From the cell containing the given text, extract its center point as [X, Y] coordinate. 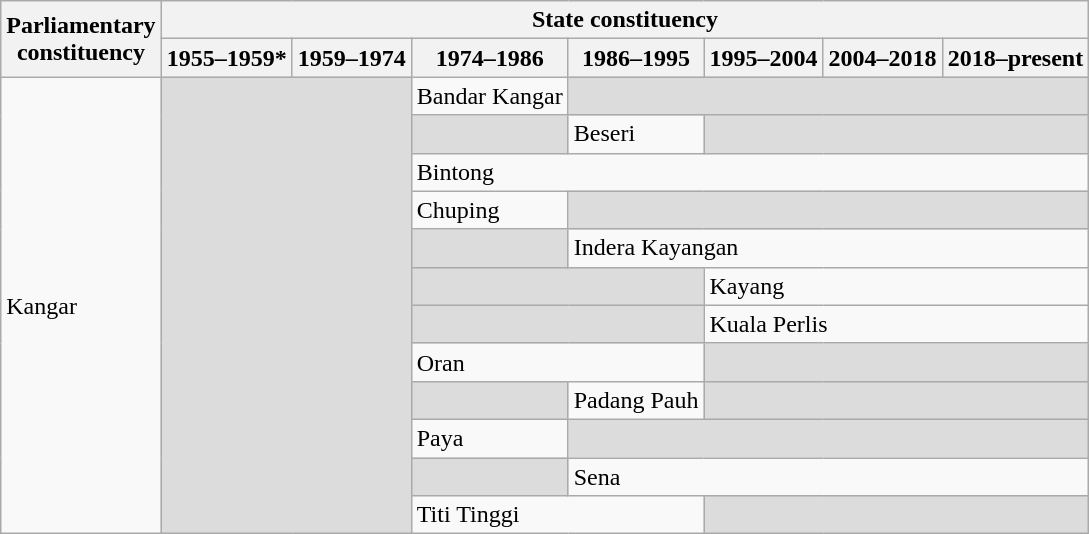
Indera Kayangan [828, 248]
Bintong [750, 172]
Titi Tinggi [558, 515]
Kuala Perlis [896, 324]
2018–present [1016, 58]
1959–1974 [352, 58]
Padang Pauh [636, 400]
Parliamentaryconstituency [81, 39]
State constituency [625, 20]
Chuping [490, 210]
Oran [558, 362]
Beseri [636, 134]
Bandar Kangar [490, 96]
1986–1995 [636, 58]
1974–1986 [490, 58]
Sena [828, 477]
1995–2004 [764, 58]
Kayang [896, 286]
Kangar [81, 306]
2004–2018 [882, 58]
1955–1959* [226, 58]
Paya [490, 438]
